Locate the cell with the specified text and output its [x, y] center coordinate. 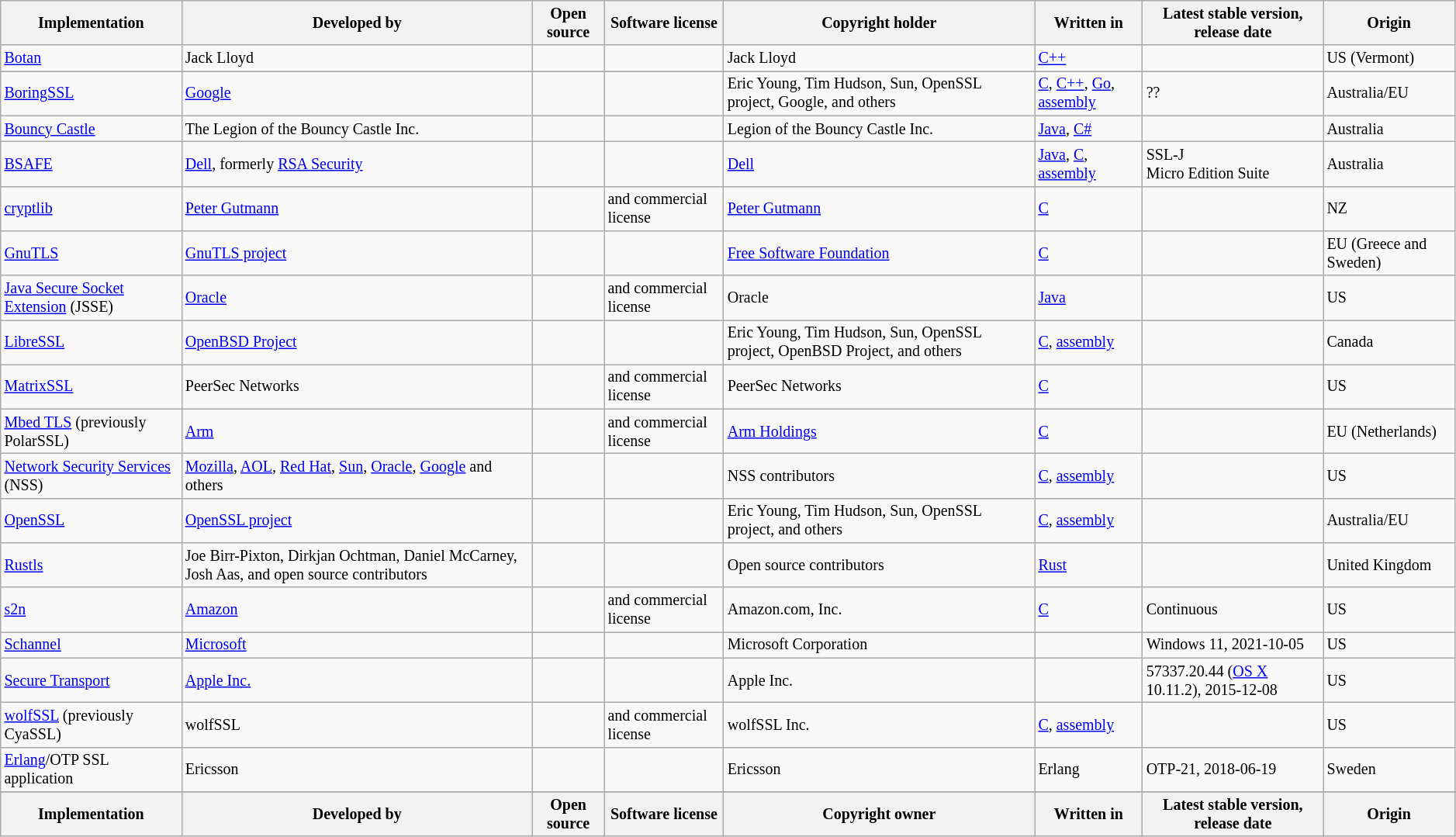
wolfSSL Inc. [880, 725]
wolfSSL [357, 725]
?? [1233, 93]
Rust [1089, 565]
Microsoft [357, 645]
Joe Birr-Pixton, Dirkjan Ochtman, Daniel McCarney, Josh Aas, and open source contributors [357, 565]
Arm Holdings [880, 431]
Botan [92, 59]
Java, C, assembly [1089, 164]
BSAFE [92, 164]
US (Vermont) [1389, 59]
Copyright holder [880, 23]
Java Secure Socket Extension (JSSE) [92, 298]
Secure Transport [92, 681]
cryptlib [92, 208]
Amazon.com, Inc. [880, 610]
GnuTLS project [357, 253]
Erlang/OTP SSL application [92, 770]
MatrixSSL [92, 386]
Open source contributors [880, 565]
Copyright owner [880, 815]
Dell, formerly RSA Security [357, 164]
Eric Young, Tim Hudson, Sun, OpenSSL project, and others [880, 521]
57337.20.44 (OS X 10.11.2), 2015-12-08 [1233, 681]
OTP-21, 2018-06-19 [1233, 770]
EU (Netherlands) [1389, 431]
SSL-J Micro Edition Suite [1233, 164]
The Legion of the Bouncy Castle Inc. [357, 129]
OpenBSD Project [357, 343]
wolfSSL (previously CyaSSL) [92, 725]
Rustls [92, 565]
Java, C# [1089, 129]
Bouncy Castle [92, 129]
Eric Young, Tim Hudson, Sun, OpenSSL project, Google, and others [880, 93]
C, C++, Go, assembly [1089, 93]
Amazon [357, 610]
Mozilla, AOL, Red Hat, Sun, Oracle, Google and others [357, 476]
Dell [880, 164]
Google [357, 93]
BoringSSL [92, 93]
NZ [1389, 208]
Canada [1389, 343]
Erlang [1089, 770]
Schannel [92, 645]
Network Security Services (NSS) [92, 476]
Windows 11, 2021-10-05 [1233, 645]
LibreSSL [92, 343]
OpenSSL [92, 521]
Legion of the Bouncy Castle Inc. [880, 129]
United Kingdom [1389, 565]
Mbed TLS (previously PolarSSL) [92, 431]
Java [1089, 298]
Continuous [1233, 610]
NSS contributors [880, 476]
EU (Greece and Sweden) [1389, 253]
Arm [357, 431]
Microsoft Corporation [880, 645]
Eric Young, Tim Hudson, Sun, OpenSSL project, OpenBSD Project, and others [880, 343]
Sweden [1389, 770]
s2n [92, 610]
Free Software Foundation [880, 253]
GnuTLS [92, 253]
C++ [1089, 59]
OpenSSL project [357, 521]
